Scan for the cell matching the given text and deliver its (X, Y) coordinate at center. 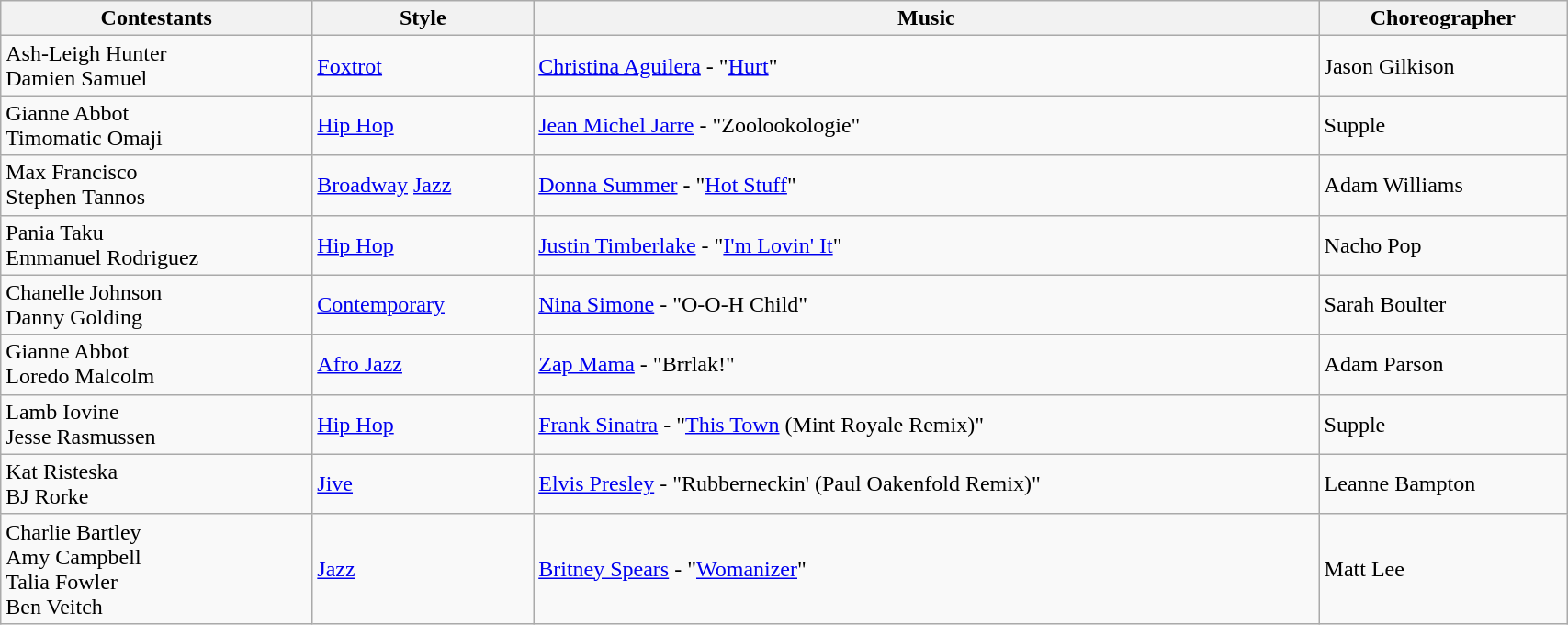
Nacho Pop (1443, 244)
Max Francisco Stephen Tannos (156, 186)
Zap Mama - "Brrlak!" (926, 364)
Justin Timberlake - "I'm Lovin' It" (926, 244)
Frank Sinatra - "This Town (Mint Royale Remix)" (926, 425)
Leanne Bampton (1443, 483)
Adam Parson (1443, 364)
Style (423, 18)
Jazz (423, 568)
Foxtrot (423, 66)
Contestants (156, 18)
Pania Taku Emmanuel Rodriguez (156, 244)
Afro Jazz (423, 364)
Lamb Iovine Jesse Rasmussen (156, 425)
Christina Aguilera - "Hurt" (926, 66)
Contemporary (423, 305)
Ash-Leigh Hunter Damien Samuel (156, 66)
Kat Risteska BJ Rorke (156, 483)
Gianne Abbot Timomatic Omaji (156, 125)
Adam Williams (1443, 186)
Elvis Presley - "Rubberneckin' (Paul Oakenfold Remix)" (926, 483)
Chanelle Johnson Danny Golding (156, 305)
Britney Spears - "Womanizer" (926, 568)
Broadway Jazz (423, 186)
Gianne Abbot Loredo Malcolm (156, 364)
Nina Simone - "O-O-H Child" (926, 305)
Charlie Bartley Amy Campbell Talia Fowler Ben Veitch (156, 568)
Jive (423, 483)
Jean Michel Jarre - "Zoolookologie" (926, 125)
Sarah Boulter (1443, 305)
Jason Gilkison (1443, 66)
Music (926, 18)
Donna Summer - "Hot Stuff" (926, 186)
Choreographer (1443, 18)
Matt Lee (1443, 568)
